Detect which cell encompasses the target text, then output its (X, Y) center coordinate. 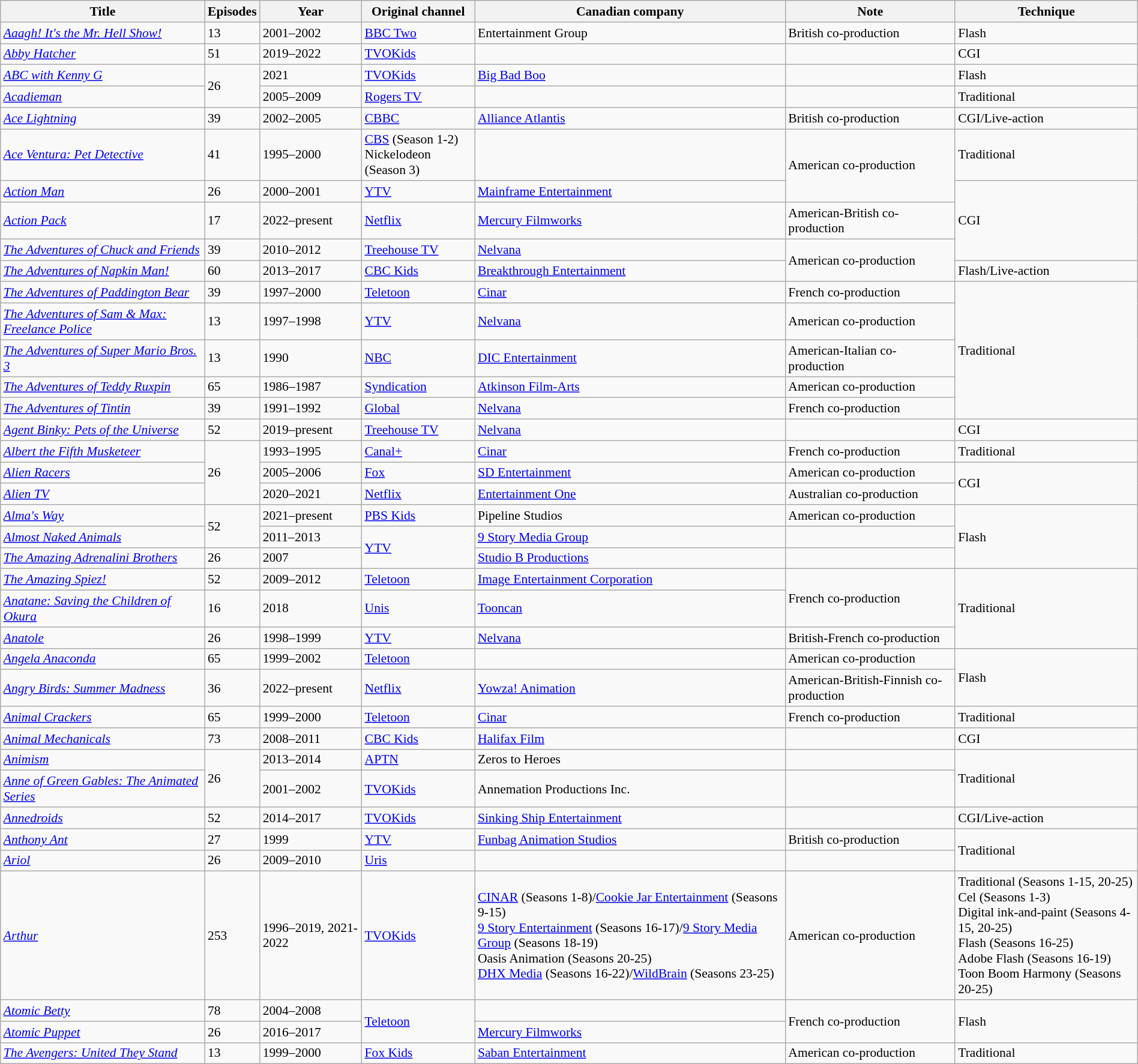
2021–present (311, 515)
The Adventures of Super Mario Bros. 3 (103, 358)
Atomic Betty (103, 1011)
Abby Hatcher (103, 54)
Yowza! Animation (630, 688)
Atkinson Film-Arts (630, 387)
Rogers TV (418, 97)
2009–2012 (311, 580)
1997–1998 (311, 322)
The Adventures of Paddington Bear (103, 293)
Canal+ (418, 451)
Flash/Live-action (1046, 271)
Episodes (232, 11)
Annedroids (103, 818)
2019–2022 (311, 54)
The Amazing Adrenalini Brothers (103, 558)
2005–2006 (311, 473)
Animal Crackers (103, 717)
Technique (1046, 11)
Agent Binky: Pets of the Universe (103, 430)
Aaagh! It's the Mr. Hell Show! (103, 33)
Arthur (103, 936)
Alien TV (103, 494)
The Adventures of Tintin (103, 409)
Entertainment One (630, 494)
The Adventures of Sam & Max: Freelance Police (103, 322)
Uris (418, 861)
The Adventures of Napkin Man! (103, 271)
2014–2017 (311, 818)
Pipeline Studios (630, 515)
1991–1992 (311, 409)
Fox (418, 473)
78 (232, 1011)
2009–2010 (311, 861)
1986–1987 (311, 387)
PBS Kids (418, 515)
Action Man (103, 192)
2007 (311, 558)
Alma's Way (103, 515)
16 (232, 609)
Canadian company (630, 11)
Annemation Productions Inc. (630, 789)
73 (232, 739)
Albert the Fifth Musketeer (103, 451)
1993–1995 (311, 451)
2019–present (311, 430)
American-British-Finnish co-production (870, 688)
Alliance Atlantis (630, 118)
Almost Naked Animals (103, 537)
Action Pack (103, 221)
BBC Two (418, 33)
The Amazing Spiez! (103, 580)
Syndication (418, 387)
2021 (311, 76)
2002–2005 (311, 118)
Funbag Animation Studios (630, 840)
British-French co-production (870, 638)
Anthony Ant (103, 840)
Zeros to Heroes (630, 760)
1996–2019, 2021-2022 (311, 936)
Angry Birds: Summer Madness (103, 688)
Global (418, 409)
American-Italian co-production (870, 358)
APTN (418, 760)
36 (232, 688)
Year (311, 11)
2013–2017 (311, 271)
2000–2001 (311, 192)
Ace Lightning (103, 118)
Breakthrough Entertainment (630, 271)
Ariol (103, 861)
Alien Racers (103, 473)
2011–2013 (311, 537)
1995–2000 (311, 155)
Entertainment Group (630, 33)
CBS (Season 1-2)Nickelodeon (Season 3) (418, 155)
2004–2008 (311, 1011)
Tooncan (630, 609)
Atomic Puppet (103, 1032)
41 (232, 155)
Anatane: Saving the Children of Okura (103, 609)
27 (232, 840)
2013–2014 (311, 760)
Animal Mechanicals (103, 739)
Australian co-production (870, 494)
Big Bad Boo (630, 76)
Halifax Film (630, 739)
DIC Entertainment (630, 358)
2018 (311, 609)
Angela Anaconda (103, 659)
The Avengers: United They Stand (103, 1053)
Anne of Green Gables: The Animated Series (103, 789)
Original channel (418, 11)
2010–2012 (311, 250)
60 (232, 271)
Sinking Ship Entertainment (630, 818)
253 (232, 936)
Title (103, 11)
1999 (311, 840)
Mainframe Entertainment (630, 192)
Acadieman (103, 97)
Anatole (103, 638)
Animism (103, 760)
Note (870, 11)
Studio B Productions (630, 558)
NBC (418, 358)
1997–2000 (311, 293)
The Adventures of Chuck and Friends (103, 250)
51 (232, 54)
2016–2017 (311, 1032)
1999–2002 (311, 659)
Ace Ventura: Pet Detective (103, 155)
ABC with Kenny G (103, 76)
Saban Entertainment (630, 1053)
1998–1999 (311, 638)
9 Story Media Group (630, 537)
SD Entertainment (630, 473)
American-British co-production (870, 221)
2008–2011 (311, 739)
2005–2009 (311, 97)
1990 (311, 358)
Fox Kids (418, 1053)
2020–2021 (311, 494)
Image Entertainment Corporation (630, 580)
17 (232, 221)
The Adventures of Teddy Ruxpin (103, 387)
CBBC (418, 118)
Unis (418, 609)
